Capture the cell that displays the provided text and extract its [x, y] central coordinate. 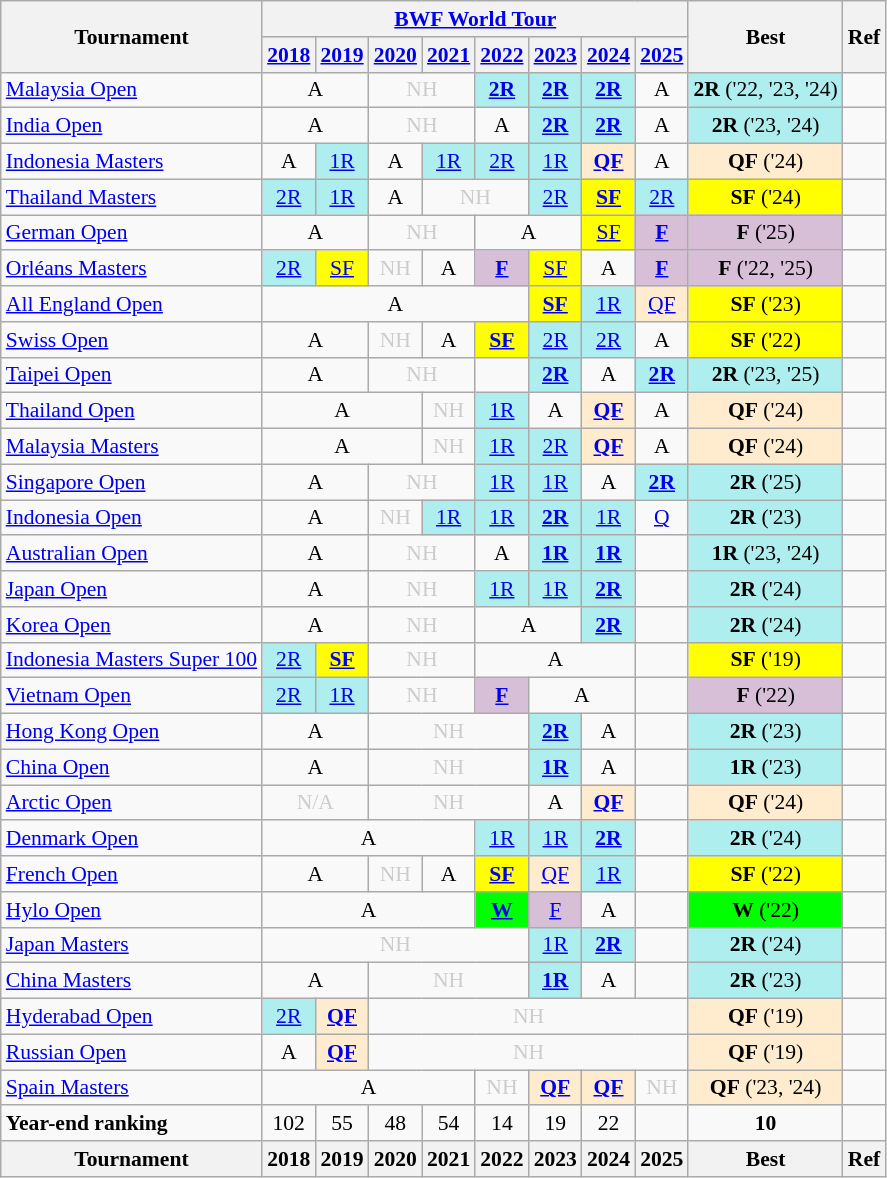
Hyderabad Open [132, 1017]
Japan Open [132, 589]
W ('22) [765, 910]
F ('22) [765, 696]
10 [765, 1124]
SF ('24) [765, 197]
N/A [316, 803]
Indonesia Open [132, 518]
Russian Open [132, 1052]
1R ('23) [765, 767]
QF ('23, '24) [765, 1088]
Spain Masters [132, 1088]
India Open [132, 126]
Q [662, 518]
Thailand Open [132, 411]
Arctic Open [132, 803]
Vietnam Open [132, 696]
1R ('23, '24) [765, 554]
German Open [132, 233]
Hylo Open [132, 910]
48 [396, 1124]
Australian Open [132, 554]
Year-end ranking [132, 1124]
2R ('23, '25) [765, 375]
Hong Kong Open [132, 732]
Thailand Masters [132, 197]
2R ('23, '24) [765, 126]
French Open [132, 874]
SF ('19) [765, 660]
Denmark Open [132, 839]
19 [556, 1124]
Korea Open [132, 625]
Malaysia Masters [132, 447]
Taipei Open [132, 375]
All England Open [132, 304]
55 [342, 1124]
2R ('25) [765, 482]
54 [448, 1124]
F ('22, '25) [765, 269]
W [502, 910]
F ('25) [765, 233]
102 [288, 1124]
SF ('23) [765, 304]
Orléans Masters [132, 269]
Singapore Open [132, 482]
China Open [132, 767]
Indonesia Masters Super 100 [132, 660]
14 [502, 1124]
Japan Masters [132, 945]
BWF World Tour [475, 19]
2R ('22, '23, '24) [765, 90]
22 [608, 1124]
China Masters [132, 981]
Indonesia Masters [132, 162]
Swiss Open [132, 340]
Malaysia Open [132, 90]
